Search for the cell housing the specified text and yield its (X, Y) center coordinate. 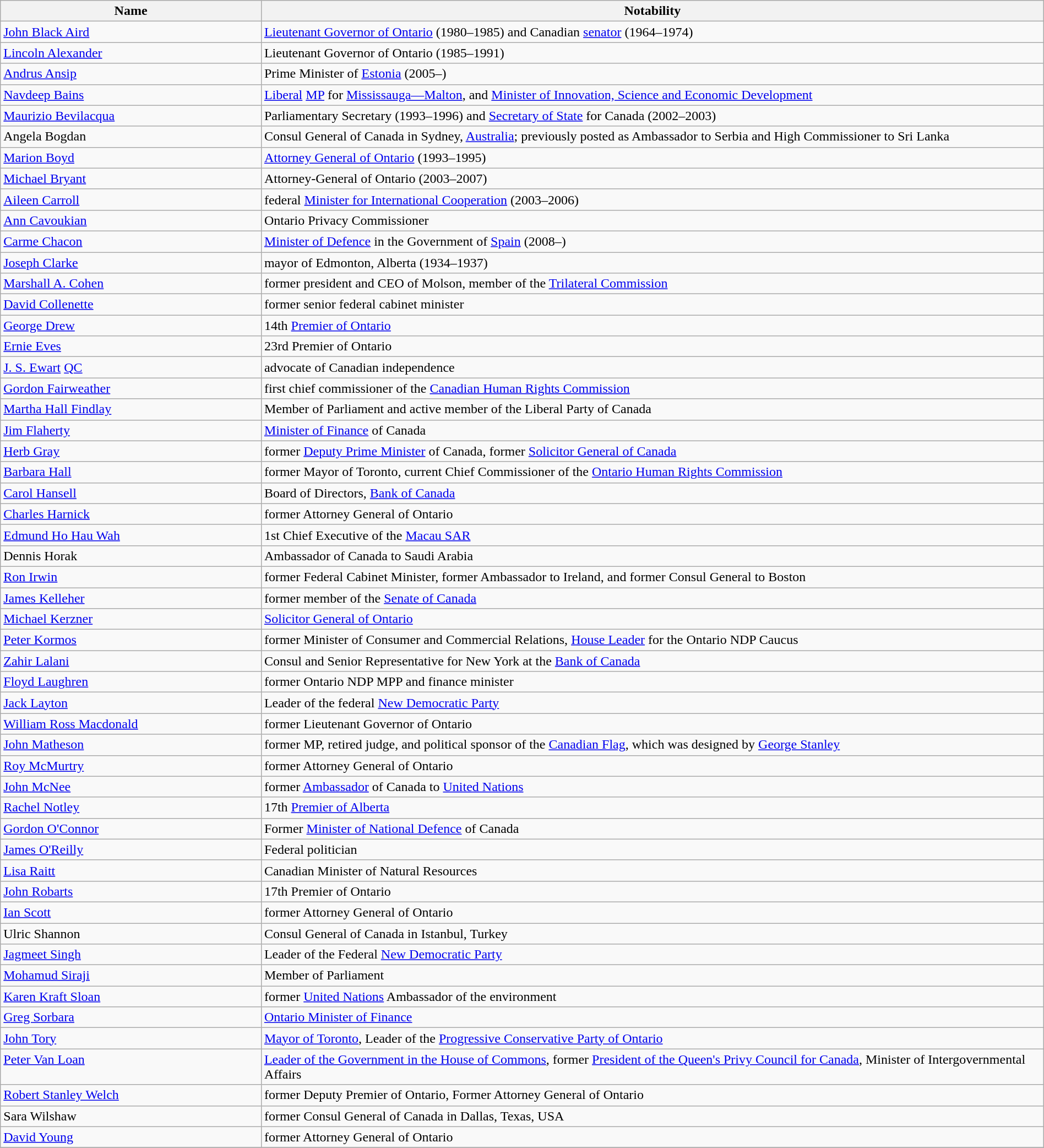
John McNee (131, 787)
Michael Kerzner (131, 619)
advocate of Canadian independence (652, 367)
Peter Van Loan (131, 1066)
Robert Stanley Welch (131, 1095)
James O'Reilly (131, 849)
Ann Cavoukian (131, 220)
former senior federal cabinet minister (652, 305)
David Young (131, 1137)
former Federal Cabinet Minister, former Ambassador to Ireland, and former Consul General to Boston (652, 577)
Jagmeet Singh (131, 955)
Ernie Eves (131, 346)
Herb Gray (131, 451)
John Robarts (131, 891)
14th Premier of Ontario (652, 326)
former Mayor of Toronto, current Chief Commissioner of the Ontario Human Rights Commission (652, 472)
Gordon Fairweather (131, 388)
Andrus Ansip (131, 74)
Federal politician (652, 849)
Member of Parliament (652, 976)
first chief commissioner of the Canadian Human Rights Commission (652, 388)
Consul General of Canada in Sydney, Australia; previously posted as Ambassador to Serbia and High Commissioner to Sri Lanka (652, 137)
Floyd Laughren (131, 682)
former member of the Senate of Canada (652, 598)
Ron Irwin (131, 577)
Maurizio Bevilacqua (131, 116)
Roy McMurtry (131, 766)
Michael Bryant (131, 178)
Leader of the Government in the House of Commons, former President of the Queen's Privy Council for Canada, Minister of Intergovernmental Affairs (652, 1066)
Attorney General of Ontario (1993–1995) (652, 158)
Rachel Notley (131, 808)
Lisa Raitt (131, 870)
David Collenette (131, 305)
James Kelleher (131, 598)
Liberal MP for Mississauga—Malton, and Minister of Innovation, Science and Economic Development (652, 95)
Lieutenant Governor of Ontario (1980–1985) and Canadian senator (1964–1974) (652, 32)
Board of Directors, Bank of Canada (652, 493)
Marshall A. Cohen (131, 284)
Aileen Carroll (131, 199)
Angela Bogdan (131, 137)
Member of Parliament and active member of the Liberal Party of Canada (652, 409)
Barbara Hall (131, 472)
17th Premier of Alberta (652, 808)
former president and CEO of Molson, member of the Trilateral Commission (652, 284)
Carme Chacon (131, 241)
Ontario Minister of Finance (652, 1017)
Parliamentary Secretary (1993–1996) and Secretary of State for Canada (2002–2003) (652, 116)
Jack Layton (131, 703)
John Black Aird (131, 32)
Jim Flaherty (131, 430)
Dennis Horak (131, 556)
Marion Boyd (131, 158)
Leader of the federal New Democratic Party (652, 703)
Mohamud Siraji (131, 976)
former Deputy Premier of Ontario, Former Attorney General of Ontario (652, 1095)
Mayor of Toronto, Leader of the Progressive Conservative Party of Ontario (652, 1038)
Edmund Ho Hau Wah (131, 535)
Consul and Senior Representative for New York at the Bank of Canada (652, 661)
Minister of Defence in the Government of Spain (2008–) (652, 241)
Prime Minister of Estonia (2005–) (652, 74)
1st Chief Executive of the Macau SAR (652, 535)
Karen Kraft Sloan (131, 997)
Charles Harnick (131, 514)
mayor of Edmonton, Alberta (1934–1937) (652, 263)
former Deputy Prime Minister of Canada, former Solicitor General of Canada (652, 451)
Ulric Shannon (131, 934)
Peter Kormos (131, 640)
Zahir Lalani (131, 661)
George Drew (131, 326)
Attorney-General of Ontario (2003–2007) (652, 178)
Lincoln Alexander (131, 53)
Ian Scott (131, 912)
Minister of Finance of Canada (652, 430)
John Matheson (131, 745)
17th Premier of Ontario (652, 891)
former Consul General of Canada in Dallas, Texas, USA (652, 1116)
Gordon O'Connor (131, 828)
Consul General of Canada in Istanbul, Turkey (652, 934)
J. S. Ewart QC (131, 367)
Leader of the Federal New Democratic Party (652, 955)
Name (131, 11)
Former Minister of National Defence of Canada (652, 828)
former United Nations Ambassador of the environment (652, 997)
Lieutenant Governor of Ontario (1985–1991) (652, 53)
former Minister of Consumer and Commercial Relations, House Leader for the Ontario NDP Caucus (652, 640)
Solicitor General of Ontario (652, 619)
federal Minister for International Cooperation (2003–2006) (652, 199)
former MP, retired judge, and political sponsor of the Canadian Flag, which was designed by George Stanley (652, 745)
Martha Hall Findlay (131, 409)
Canadian Minister of Natural Resources (652, 870)
former Lieutenant Governor of Ontario (652, 724)
John Tory (131, 1038)
Greg Sorbara (131, 1017)
William Ross Macdonald (131, 724)
former Ontario NDP MPP and finance minister (652, 682)
Sara Wilshaw (131, 1116)
23rd Premier of Ontario (652, 346)
Ambassador of Canada to Saudi Arabia (652, 556)
Joseph Clarke (131, 263)
Notability (652, 11)
Navdeep Bains (131, 95)
Carol Hansell (131, 493)
former Ambassador of Canada to United Nations (652, 787)
Ontario Privacy Commissioner (652, 220)
